Find where the given text appears and provide that cell's center as (x, y) coordinate. 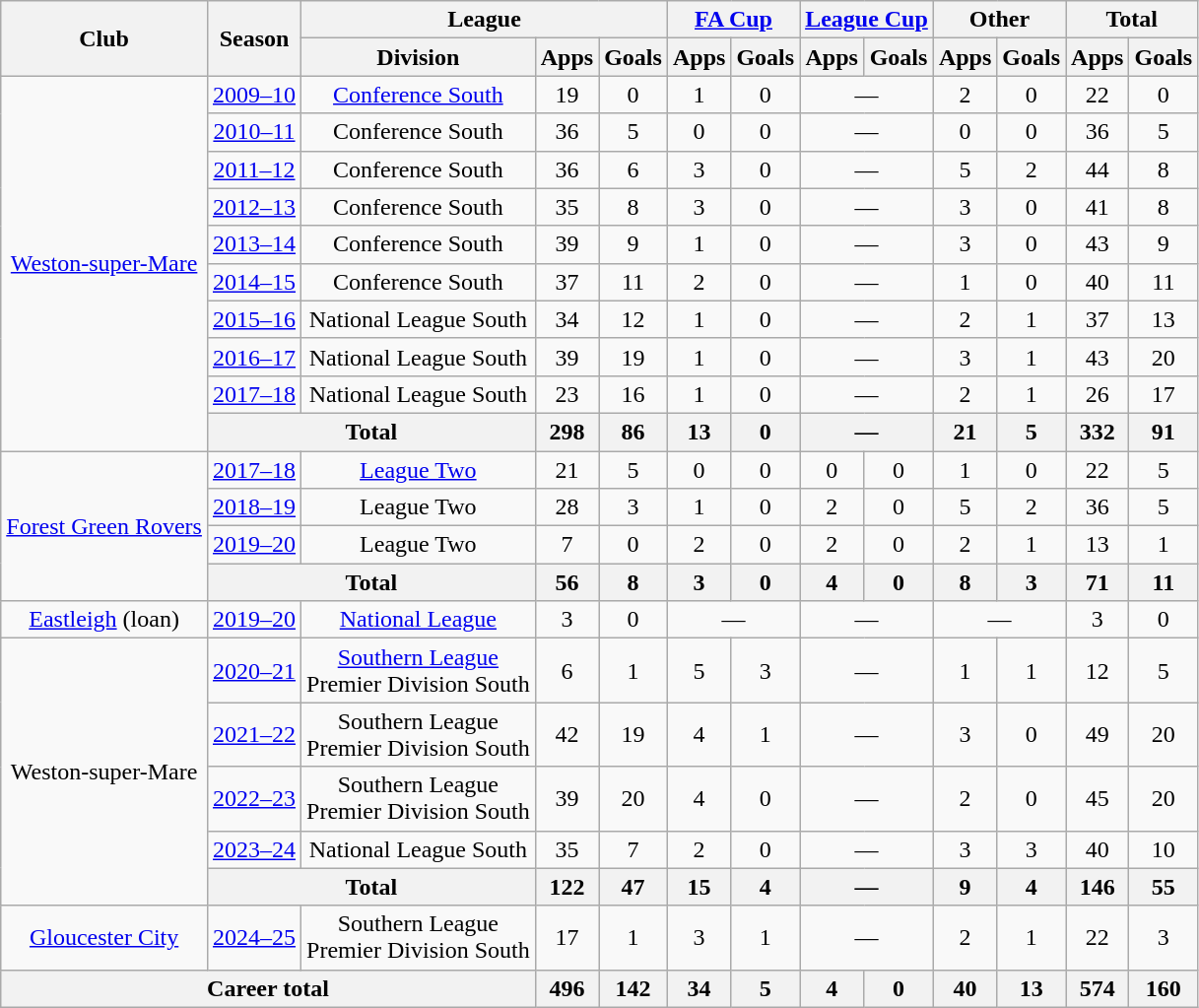
2013–14 (254, 244)
2022–23 (254, 798)
71 (1098, 582)
Other (999, 20)
16 (633, 394)
49 (1098, 735)
FA Cup (733, 20)
142 (633, 988)
23 (566, 394)
2010–11 (254, 132)
496 (566, 988)
146 (1098, 887)
2012–13 (254, 207)
91 (1164, 432)
Gloucester City (104, 938)
42 (566, 735)
332 (1098, 432)
2014–15 (254, 282)
2023–24 (254, 849)
Eastleigh (loan) (104, 620)
2024–25 (254, 938)
44 (1098, 169)
86 (633, 432)
160 (1164, 988)
45 (1098, 798)
47 (633, 887)
10 (1164, 849)
Forest Green Rovers (104, 526)
2009–10 (254, 95)
2016–17 (254, 357)
26 (1098, 394)
41 (1098, 207)
League (485, 20)
2020–21 (254, 670)
56 (566, 582)
2015–16 (254, 319)
2011–12 (254, 169)
Division (419, 57)
Club (104, 38)
15 (699, 887)
2021–22 (254, 735)
55 (1164, 887)
28 (566, 507)
122 (566, 887)
574 (1098, 988)
National League (419, 620)
298 (566, 432)
League Cup (867, 20)
Season (254, 38)
Career total (268, 988)
2018–19 (254, 507)
